For the text-containing cell, return its midpoint in [X, Y] coordinate format. 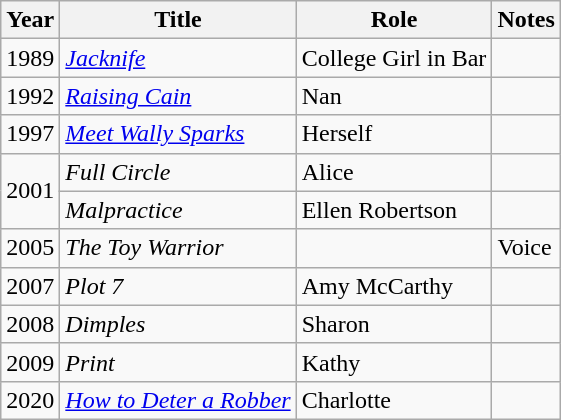
2001 [30, 191]
Nan [394, 96]
Dimples [178, 324]
Sharon [394, 324]
Role [394, 20]
Amy McCarthy [394, 286]
2009 [30, 362]
Jacknife [178, 58]
2008 [30, 324]
Year [30, 20]
Full Circle [178, 172]
1997 [30, 134]
2005 [30, 248]
Plot 7 [178, 286]
Print [178, 362]
Notes [526, 20]
College Girl in Bar [394, 58]
Kathy [394, 362]
2020 [30, 400]
Malpractice [178, 210]
Alice [394, 172]
1992 [30, 96]
Meet Wally Sparks [178, 134]
Title [178, 20]
The Toy Warrior [178, 248]
1989 [30, 58]
How to Deter a Robber [178, 400]
Voice [526, 248]
2007 [30, 286]
Ellen Robertson [394, 210]
Charlotte [394, 400]
Herself [394, 134]
Raising Cain [178, 96]
